Extract the (x, y) coordinate from the center of the cell holding the provided text.  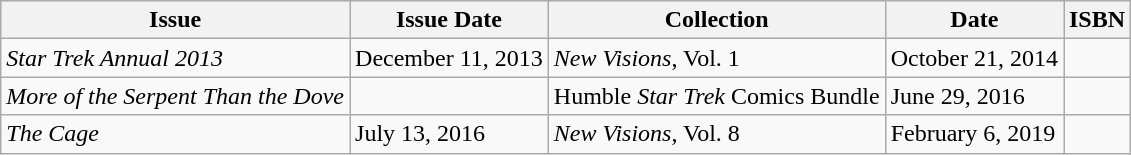
New Visions, Vol. 8 (716, 134)
July 13, 2016 (450, 134)
Star Trek Annual 2013 (176, 58)
ISBN (1098, 20)
More of the Serpent Than the Dove (176, 96)
Date (974, 20)
Collection (716, 20)
Issue Date (450, 20)
June 29, 2016 (974, 96)
New Visions, Vol. 1 (716, 58)
February 6, 2019 (974, 134)
Issue (176, 20)
December 11, 2013 (450, 58)
Humble Star Trek Comics Bundle (716, 96)
October 21, 2014 (974, 58)
The Cage (176, 134)
